Identify which cell holds the provided text, then report its (X, Y) central coordinate. 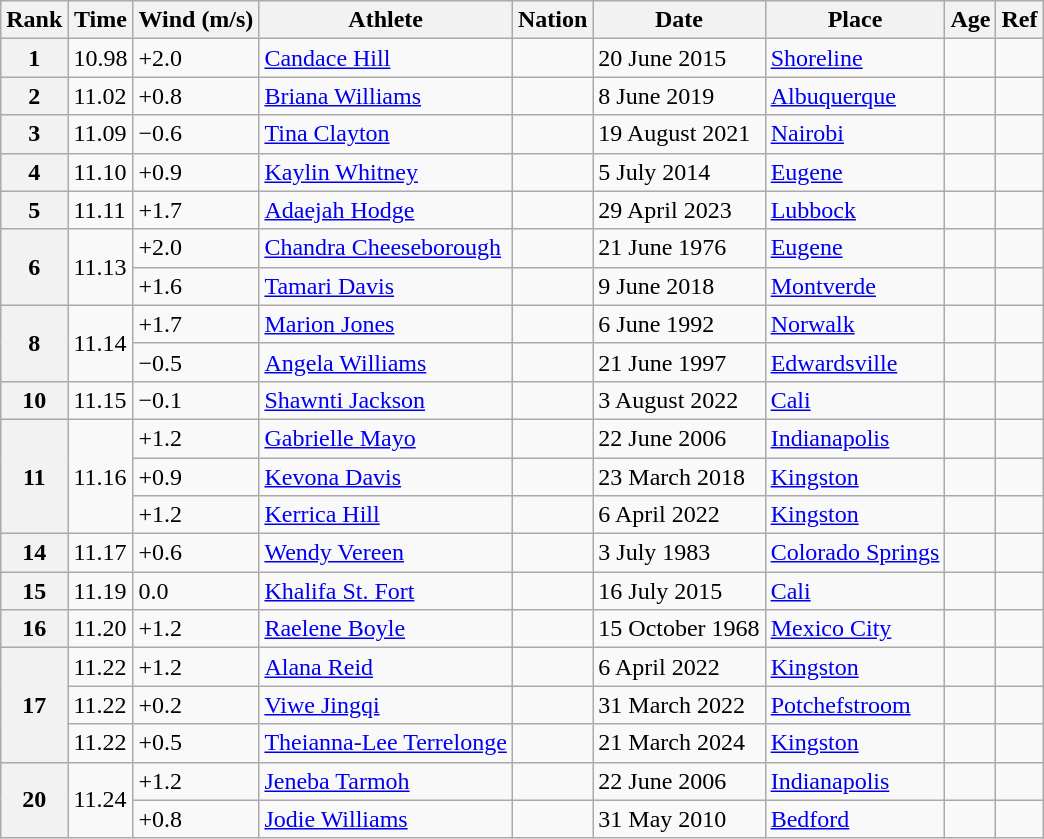
14 (34, 553)
8 June 2019 (679, 96)
11.19 (100, 591)
Ref (1020, 20)
Date (679, 20)
Norwalk (855, 324)
3 (34, 134)
11.14 (100, 343)
Jodie Williams (386, 819)
10 (34, 400)
21 March 2024 (679, 743)
−0.5 (196, 362)
Athlete (386, 20)
Age (970, 20)
−0.6 (196, 134)
Adaejah Hodge (386, 210)
Wendy Vereen (386, 553)
Nairobi (855, 134)
31 May 2010 (679, 819)
Potchefstroom (855, 705)
Mexico City (855, 629)
6 (34, 267)
−0.1 (196, 400)
Candace Hill (386, 58)
Time (100, 20)
Kevona Davis (386, 477)
3 August 2022 (679, 400)
11.24 (100, 800)
0.0 (196, 591)
+0.6 (196, 553)
15 October 1968 (679, 629)
1 (34, 58)
Shawnti Jackson (386, 400)
Jeneba Tarmoh (386, 781)
Bedford (855, 819)
Shoreline (855, 58)
Viwe Jingqi (386, 705)
5 July 2014 (679, 172)
+0.2 (196, 705)
17 (34, 705)
20 June 2015 (679, 58)
Briana Williams (386, 96)
11.15 (100, 400)
Raelene Boyle (386, 629)
Gabrielle Mayo (386, 438)
Wind (m/s) (196, 20)
10.98 (100, 58)
Rank (34, 20)
Kaylin Whitney (386, 172)
5 (34, 210)
+1.6 (196, 286)
Chandra Cheeseborough (386, 248)
2 (34, 96)
Colorado Springs (855, 553)
31 March 2022 (679, 705)
11.16 (100, 476)
29 April 2023 (679, 210)
Tina Clayton (386, 134)
11.13 (100, 267)
11.02 (100, 96)
19 August 2021 (679, 134)
Lubbock (855, 210)
Marion Jones (386, 324)
Edwardsville (855, 362)
Theianna-Lee Terrelonge (386, 743)
3 July 1983 (679, 553)
15 (34, 591)
6 June 1992 (679, 324)
4 (34, 172)
11.10 (100, 172)
Montverde (855, 286)
23 March 2018 (679, 477)
Nation (552, 20)
+0.5 (196, 743)
11.09 (100, 134)
11.20 (100, 629)
11.11 (100, 210)
Place (855, 20)
11.17 (100, 553)
16 July 2015 (679, 591)
Kerrica Hill (386, 515)
Khalifa St. Fort (386, 591)
21 June 1976 (679, 248)
16 (34, 629)
Angela Williams (386, 362)
9 June 2018 (679, 286)
20 (34, 800)
Alana Reid (386, 667)
21 June 1997 (679, 362)
11 (34, 476)
Albuquerque (855, 96)
Tamari Davis (386, 286)
8 (34, 343)
